Detect which cell encompasses the target text, then output its (x, y) center coordinate. 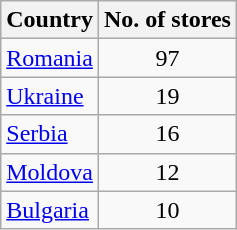
No. of stores (167, 20)
Serbia (50, 134)
Country (50, 20)
Moldova (50, 172)
19 (167, 96)
Ukraine (50, 96)
Bulgaria (50, 210)
12 (167, 172)
Romania (50, 58)
10 (167, 210)
97 (167, 58)
16 (167, 134)
